Provide the [X, Y] coordinate of the cell's center where the given text is located.  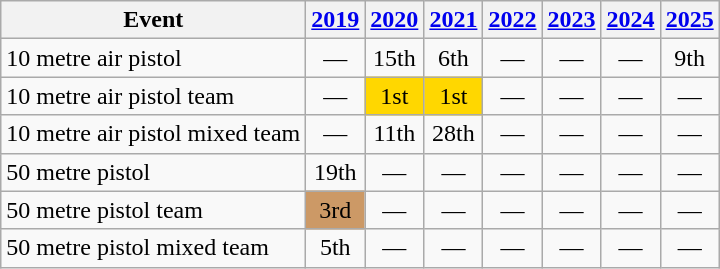
2020 [394, 20]
2024 [630, 20]
5th [336, 248]
50 metre pistol team [154, 210]
28th [454, 134]
19th [336, 172]
2022 [512, 20]
6th [454, 58]
3rd [336, 210]
10 metre air pistol team [154, 96]
2025 [690, 20]
2021 [454, 20]
Event [154, 20]
2019 [336, 20]
10 metre air pistol mixed team [154, 134]
2023 [572, 20]
11th [394, 134]
9th [690, 58]
50 metre pistol mixed team [154, 248]
15th [394, 58]
50 metre pistol [154, 172]
10 metre air pistol [154, 58]
